Scan for the cell matching the given text and deliver its [X, Y] coordinate at center. 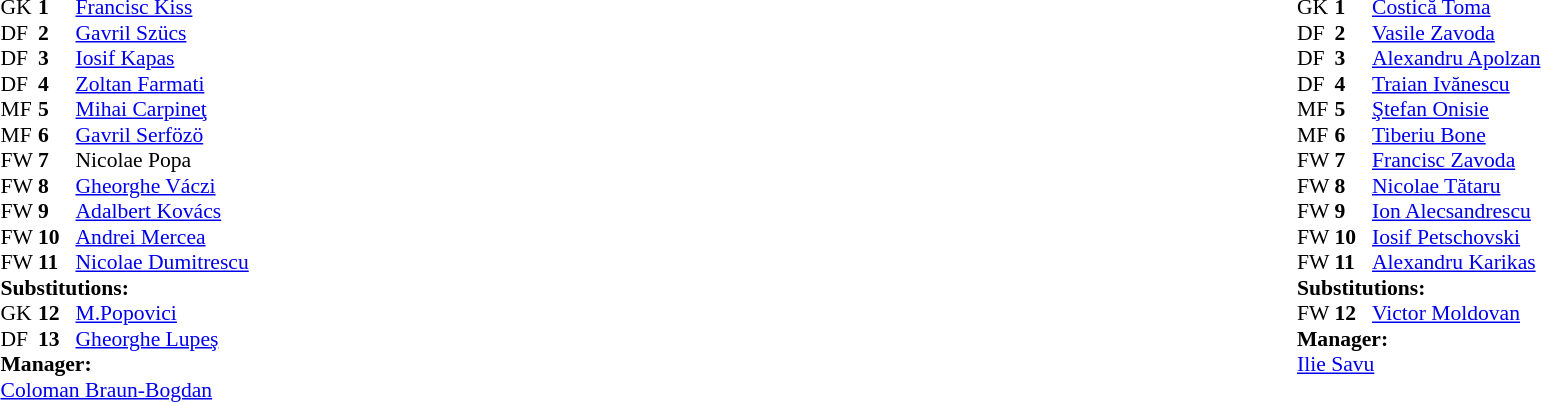
Tiberiu Bone [1456, 135]
GK [19, 313]
M.Popovici [162, 313]
Gheorghe Lupeş [162, 339]
Gheorghe Váczi [162, 186]
Alexandru Karikas [1456, 263]
Iosif Kapas [162, 59]
Ştefan Onisie [1456, 109]
Ilie Savu [1418, 365]
Francisc Zavoda [1456, 161]
Zoltan Farmati [162, 84]
Vasile Zavoda [1456, 33]
Iosif Petschovski [1456, 237]
13 [57, 339]
Ion Alecsandrescu [1456, 211]
Adalbert Kovács [162, 211]
Gavril Szücs [162, 33]
Nicolae Dumitrescu [162, 263]
Victor Moldovan [1456, 313]
Nicolae Popa [162, 161]
Nicolae Tătaru [1456, 186]
Gavril Serfözö [162, 135]
Alexandru Apolzan [1456, 59]
Mihai Carpineţ [162, 109]
Traian Ivănescu [1456, 84]
Andrei Mercea [162, 237]
